Capture the cell that displays the provided text and extract its [X, Y] central coordinate. 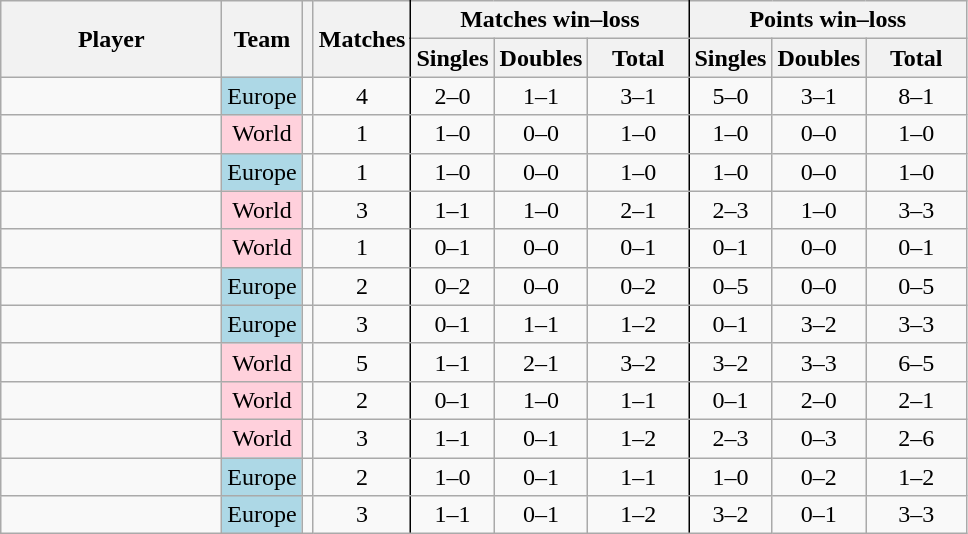
8–1 [916, 96]
5 [362, 362]
Matches [362, 39]
Points win–loss [828, 20]
Team [262, 39]
Player [112, 39]
4 [362, 96]
5–0 [730, 96]
Matches win–loss [550, 20]
6–5 [916, 362]
2–6 [916, 438]
0–3 [819, 438]
